For the text-containing cell, return its midpoint in (x, y) coordinate format. 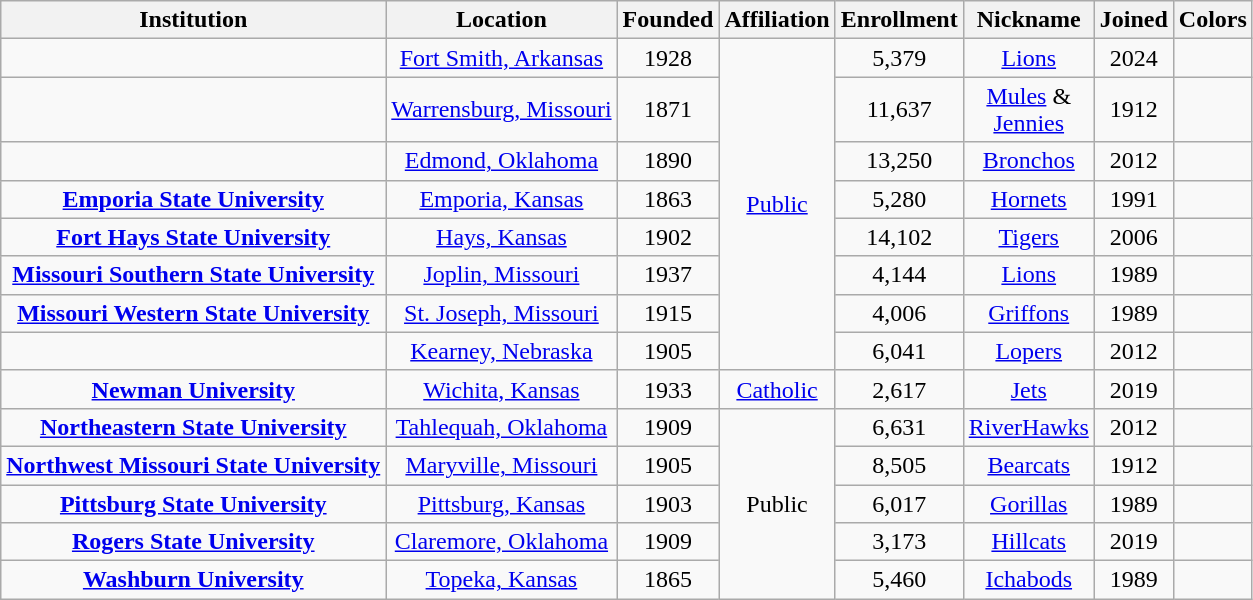
Missouri Western State University (194, 313)
Institution (194, 20)
Newman University (194, 389)
Pittsburg State University (194, 503)
Affiliation (777, 20)
Location (502, 20)
Rogers State University (194, 542)
Northwest Missouri State University (194, 465)
Northeastern State University (194, 427)
Emporia State University (194, 199)
14,102 (899, 237)
Warrensburg, Missouri (502, 110)
6,041 (899, 351)
Colors (1212, 20)
13,250 (899, 161)
Catholic (777, 389)
1890 (668, 161)
Edmond, Oklahoma (502, 161)
Bronchos (1028, 161)
Fort Hays State University (194, 237)
Emporia, Kansas (502, 199)
Bearcats (1028, 465)
4,144 (899, 275)
Griffons (1028, 313)
RiverHawks (1028, 427)
Missouri Southern State University (194, 275)
1863 (668, 199)
1933 (668, 389)
Kearney, Nebraska (502, 351)
3,173 (899, 542)
Lopers (1028, 351)
Mules &Jennies (1028, 110)
1903 (668, 503)
2024 (1134, 58)
Tigers (1028, 237)
1902 (668, 237)
1871 (668, 110)
6,631 (899, 427)
1915 (668, 313)
Nickname (1028, 20)
St. Joseph, Missouri (502, 313)
Founded (668, 20)
Ichabods (1028, 580)
Maryville, Missouri (502, 465)
8,505 (899, 465)
Tahlequah, Oklahoma (502, 427)
5,280 (899, 199)
Hillcats (1028, 542)
1991 (1134, 199)
Gorillas (1028, 503)
Enrollment (899, 20)
Topeka, Kansas (502, 580)
1937 (668, 275)
Hornets (1028, 199)
11,637 (899, 110)
Joined (1134, 20)
6,017 (899, 503)
4,006 (899, 313)
1928 (668, 58)
Washburn University (194, 580)
Hays, Kansas (502, 237)
Joplin, Missouri (502, 275)
5,460 (899, 580)
2,617 (899, 389)
Wichita, Kansas (502, 389)
2006 (1134, 237)
Pittsburg, Kansas (502, 503)
5,379 (899, 58)
Jets (1028, 389)
Claremore, Oklahoma (502, 542)
Fort Smith, Arkansas (502, 58)
1865 (668, 580)
